Scan for the cell matching the given text and deliver its (X, Y) coordinate at center. 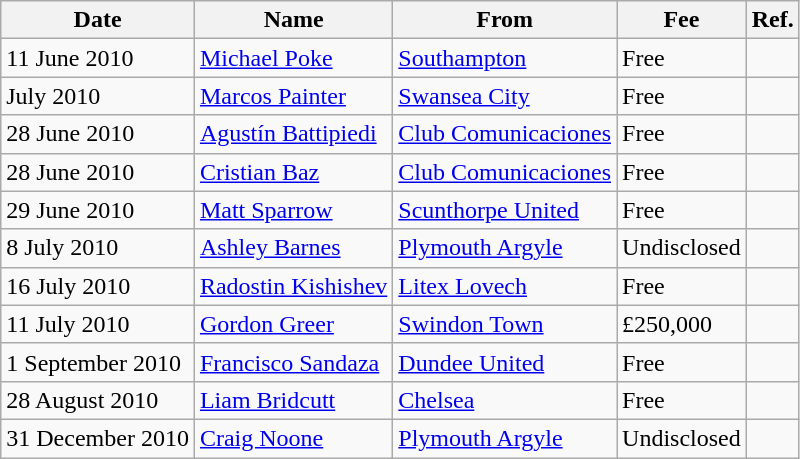
Fee (682, 20)
Date (98, 20)
Michael Poke (293, 58)
Liam Bridcutt (293, 400)
16 July 2010 (98, 286)
July 2010 (98, 96)
Ref. (772, 20)
Scunthorpe United (505, 210)
Agustín Battipiedi (293, 134)
Craig Noone (293, 438)
29 June 2010 (98, 210)
Dundee United (505, 362)
Radostin Kishishev (293, 286)
Chelsea (505, 400)
Swindon Town (505, 324)
Southampton (505, 58)
28 August 2010 (98, 400)
Swansea City (505, 96)
Cristian Baz (293, 172)
Litex Lovech (505, 286)
£250,000 (682, 324)
11 June 2010 (98, 58)
Matt Sparrow (293, 210)
From (505, 20)
Francisco Sandaza (293, 362)
31 December 2010 (98, 438)
Name (293, 20)
1 September 2010 (98, 362)
Marcos Painter (293, 96)
11 July 2010 (98, 324)
Ashley Barnes (293, 248)
8 July 2010 (98, 248)
Gordon Greer (293, 324)
